Search for the cell housing the specified text and yield its (x, y) center coordinate. 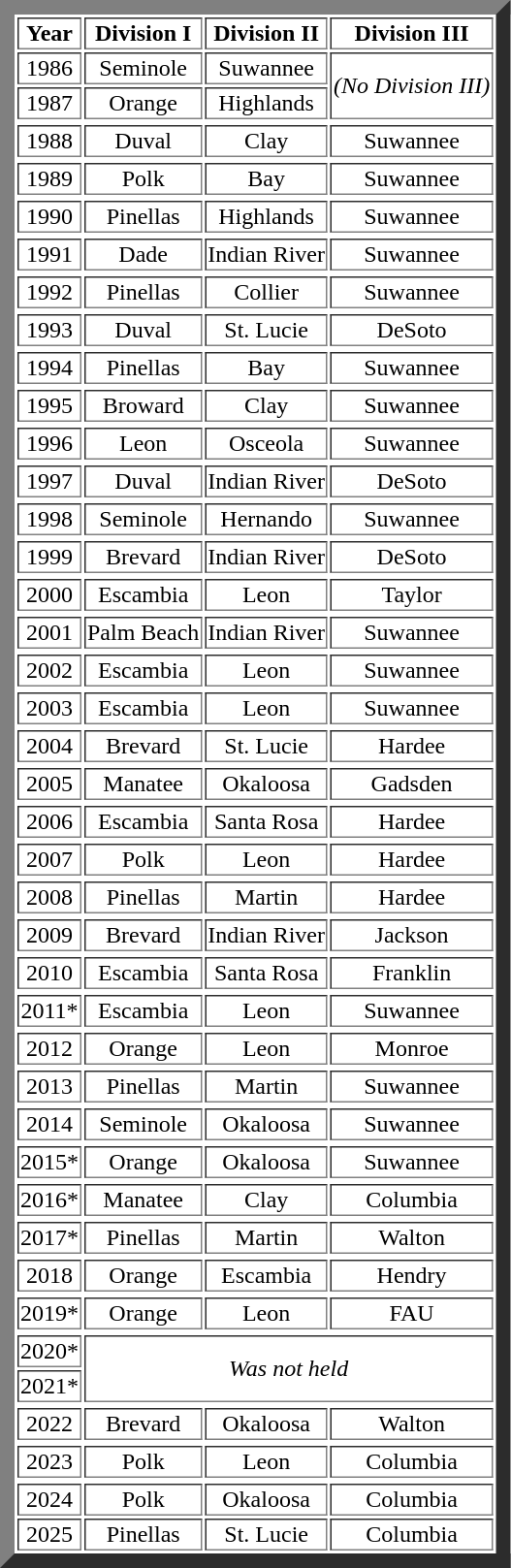
1998 (49, 520)
1989 (49, 178)
1987 (49, 103)
Palm Beach (144, 632)
2022 (49, 1424)
2001 (49, 632)
2013 (49, 1086)
1999 (49, 557)
2002 (49, 671)
2004 (49, 747)
Taylor (411, 595)
1993 (49, 330)
1990 (49, 217)
Osceola (266, 444)
2017* (49, 1237)
2016* (49, 1200)
Year (49, 33)
2019* (49, 1313)
2015* (49, 1162)
1986 (49, 68)
1997 (49, 481)
2025 (49, 1534)
1994 (49, 368)
Franklin (411, 974)
2012 (49, 1049)
2003 (49, 708)
Collier (266, 293)
Gadsden (411, 784)
2018 (49, 1276)
1992 (49, 293)
2023 (49, 1462)
1995 (49, 405)
2020* (49, 1352)
2011* (49, 1010)
Was not held (289, 1369)
1988 (49, 142)
2021* (49, 1387)
1996 (49, 444)
(No Division III) (411, 85)
2008 (49, 898)
1991 (49, 254)
FAU (411, 1313)
2024 (49, 1499)
2007 (49, 859)
2000 (49, 595)
2005 (49, 784)
Broward (144, 405)
Dade (144, 254)
2009 (49, 935)
2006 (49, 822)
Division I (144, 33)
2014 (49, 1125)
Jackson (411, 935)
Division II (266, 33)
2010 (49, 974)
Division III (411, 33)
Monroe (411, 1049)
Hernando (266, 520)
Hendry (411, 1276)
